Determine the [X, Y] coordinate at the center of the cell enclosing the given text.  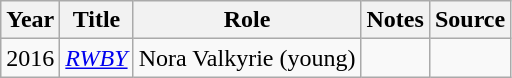
Role [247, 20]
Source [470, 20]
RWBY [96, 58]
Notes [395, 20]
2016 [30, 58]
Nora Valkyrie (young) [247, 58]
Title [96, 20]
Year [30, 20]
